Search for the cell housing the specified text and yield its [X, Y] center coordinate. 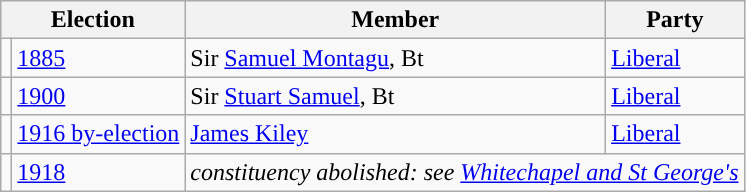
James Kiley [396, 134]
Member [396, 20]
Party [675, 20]
1918 [98, 172]
Sir Samuel Montagu, Bt [396, 58]
constituency abolished: see Whitechapel and St George's [464, 172]
1916 by-election [98, 134]
Sir Stuart Samuel, Bt [396, 96]
1885 [98, 58]
Election [93, 20]
1900 [98, 96]
